For the text-containing cell, return its midpoint in [X, Y] coordinate format. 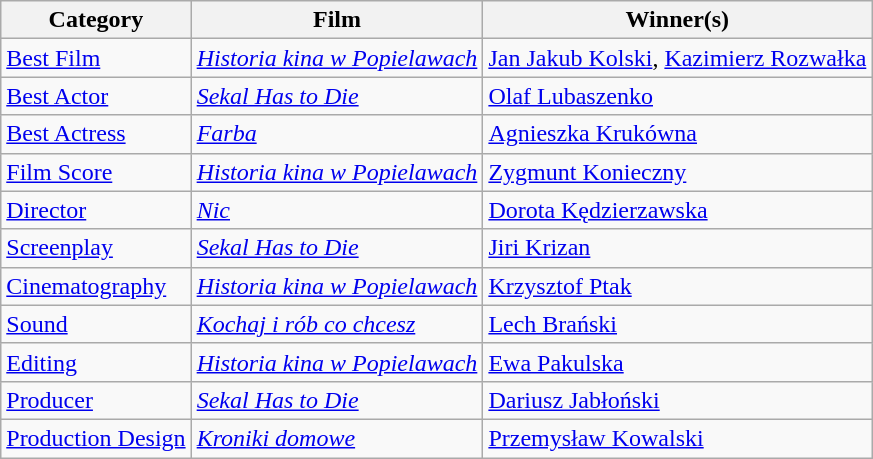
Olaf Lubaszenko [678, 96]
Director [96, 210]
Production Design [96, 438]
Best Film [96, 58]
Cinematography [96, 286]
Best Actress [96, 134]
Kroniki domowe [337, 438]
Dorota Kędzierzawska [678, 210]
Jan Jakub Kolski, Kazimierz Rozwałka [678, 58]
Category [96, 20]
Film Score [96, 172]
Zygmunt Konieczny [678, 172]
Screenplay [96, 248]
Farba [337, 134]
Krzysztof Ptak [678, 286]
Best Actor [96, 96]
Kochaj i rób co chcesz [337, 324]
Przemysław Kowalski [678, 438]
Dariusz Jabłoński [678, 400]
Nic [337, 210]
Winner(s) [678, 20]
Film [337, 20]
Lech Brański [678, 324]
Producer [96, 400]
Agnieszka Krukówna [678, 134]
Editing [96, 362]
Ewa Pakulska [678, 362]
Jiri Krizan [678, 248]
Sound [96, 324]
